Find where the given text appears and provide that cell's center as [x, y] coordinate. 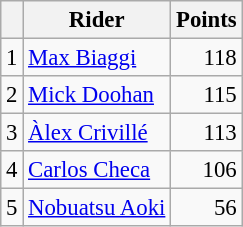
115 [206, 95]
4 [12, 170]
113 [206, 133]
5 [12, 208]
56 [206, 208]
Nobuatsu Aoki [97, 208]
Points [206, 20]
Àlex Crivillé [97, 133]
2 [12, 95]
1 [12, 58]
106 [206, 170]
118 [206, 58]
3 [12, 133]
Max Biaggi [97, 58]
Carlos Checa [97, 170]
Rider [97, 20]
Mick Doohan [97, 95]
